Scan for the cell matching the given text and deliver its (X, Y) coordinate at center. 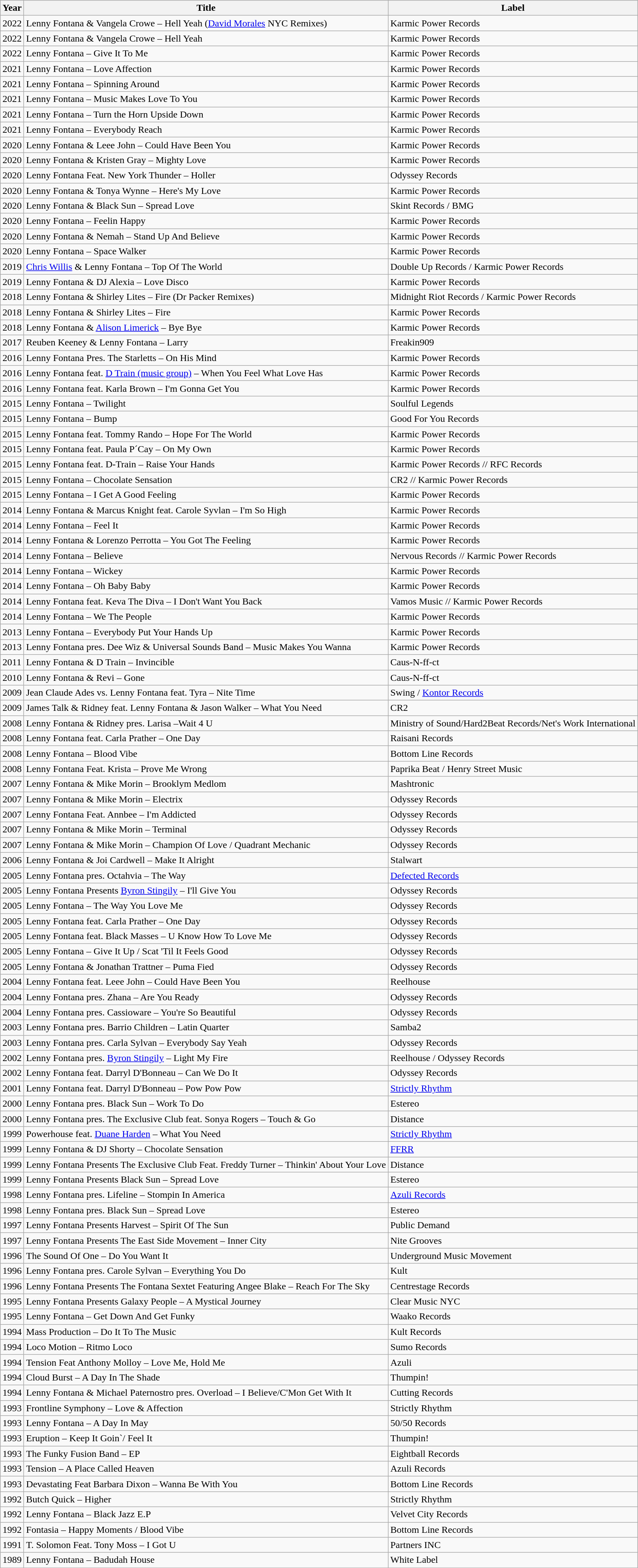
Midnight Riot Records / Karmic Power Records (513, 297)
Lenny Fontana & Vangela Crowe – Hell Yeah (206, 38)
Lenny Fontana & DJ Alexia – Love Disco (206, 282)
The Sound Of One – Do You Want It (206, 1256)
Azuli (513, 1362)
Nite Grooves (513, 1241)
Lenny Fontana pres. Octahvia – The Way (206, 875)
Lenny Fontana pres. Lifeline – Stompin In America (206, 1195)
Lenny Fontana pres. Barrio Children – Latin Quarter (206, 1027)
Lenny Fontana & Black Sun – Spread Love (206, 206)
Lenny Fontana – Everybody Reach (206, 130)
Lenny Fontana & Nemah – Stand Up And Believe (206, 236)
Ministry of Sound/Hard2Beat Records/Net's Work International (513, 723)
Fontasia – Happy Moments / Blood Vibe (206, 1530)
Cutting Records (513, 1392)
Lenny Fontana & Michael Paternostro pres. Overload – I Believe/C'Mon Get With It (206, 1392)
Lenny Fontana – Oh Baby Baby (206, 586)
2006 (12, 860)
Lenny Fontana feat. Keva The Diva – I Don't Want You Back (206, 601)
Lenny Fontana pres. Byron Stingily – Light My Fire (206, 1058)
Lenny Fontana – Badudah House (206, 1560)
The Funky Fusion Band – EP (206, 1454)
Lenny Fontana – We The People (206, 616)
Reelhouse / Odyssey Records (513, 1058)
Lenny Fontana Feat. Krista – Prove Me Wrong (206, 769)
Lenny Fontana & Alison Limerick – Bye Bye (206, 327)
Lenny Fontana Feat. Annbee – I'm Addicted (206, 814)
Eruption – Keep It Goin`/ Feel It (206, 1438)
Public Demand (513, 1225)
2011 (12, 662)
Reuben Keeney & Lenny Fontana – Larry (206, 343)
Powerhouse feat. Duane Harden – What You Need (206, 1134)
Lenny Fontana – I Get A Good Feeling (206, 495)
Lenny Fontana & Vangela Crowe – Hell Yeah (David Morales NYC Remixes) (206, 23)
Defected Records (513, 875)
Lenny Fontana & Kristen Gray – Mighty Love (206, 160)
Lenny Fontana Pres. The Starletts – On His Mind (206, 358)
Lenny Fontana & Revi – Gone (206, 678)
Lenny Fontana – The Way You Love Me (206, 906)
Kult Records (513, 1332)
Lenny Fontana – Twilight (206, 403)
Lenny Fontana – Turn the Horn Upside Down (206, 114)
White Label (513, 1560)
Soulful Legends (513, 403)
Lenny Fontana pres. Black Sun – Spread Love (206, 1210)
James Talk & Ridney feat. Lenny Fontana & Jason Walker – What You Need (206, 708)
CR2 (513, 708)
Jean Claude Ades vs. Lenny Fontana feat. Tyra – Nite Time (206, 693)
Lenny Fontana & Ridney pres. Larisa –Wait 4 U (206, 723)
Kult (513, 1271)
Paprika Beat / Henry Street Music (513, 769)
Lenny Fontana Presents Harvest – Spirit Of The Sun (206, 1225)
Lenny Fontana & Marcus Knight feat. Carole Syvlan – I'm So High (206, 510)
Lenny Fontana feat. D Train (music group) – When You Feel What Love Has (206, 373)
Freakin909 (513, 343)
Loco Motion – Ritmo Loco (206, 1347)
Eightball Records (513, 1454)
Lenny Fontana pres. Zhana – Are You Ready (206, 997)
Label (513, 8)
CR2 // Karmic Power Records (513, 480)
1991 (12, 1545)
Lenny Fontana feat. Darryl D'Bonneau – Pow Pow Pow (206, 1088)
Lenny Fontana & DJ Shorty – Chocolate Sensation (206, 1149)
Lenny Fontana feat. Darryl D'Bonneau – Can We Do It (206, 1073)
2017 (12, 343)
Cloud Burst – A Day In The Shade (206, 1377)
Lenny Fontana – Music Makes Love To You (206, 99)
Lenny Fontana & Joi Cardwell – Make It Alright (206, 860)
Centrestage Records (513, 1286)
Frontline Symphony – Love & Affection (206, 1408)
Stalwart (513, 860)
Lenny Fontana – Give It Up / Scat 'Til It Feels Good (206, 952)
Skint Records / BMG (513, 206)
Lenny Fontana – Love Affection (206, 69)
Lenny Fontana feat. Karla Brown – I'm Gonna Get You (206, 388)
Lenny Fontana & Mike Morin – Brooklym Medlom (206, 784)
Lenny Fontana feat. D-Train – Raise Your Hands (206, 465)
Mass Production – Do It To The Music (206, 1332)
Butch Quick – Higher (206, 1499)
Lenny Fontana pres. The Exclusive Club feat. Sonya Rogers – Touch & Go (206, 1119)
Lenny Fontana Presents The East Side Movement – Inner City (206, 1241)
Lenny Fontana – A Day In May (206, 1423)
Lenny Fontana – Spinning Around (206, 84)
Lenny Fontana Presents Galaxy People – A Mystical Journey (206, 1301)
Lenny Fontana & Tonya Wynne – Here's My Love (206, 191)
Clear Music NYC (513, 1301)
Tension – A Place Called Heaven (206, 1469)
50/50 Records (513, 1423)
Lenny Fontana – Feelin Happy (206, 221)
Lenny Fontana & Mike Morin – Champion Of Love / Quadrant Mechanic (206, 845)
Lenny Fontana & Shirley Lites – Fire (206, 312)
Lenny Fontana – Wickey (206, 571)
Swing / Kontor Records (513, 693)
Lenny Fontana pres. Carole Sylvan – Everything You Do (206, 1271)
Lenny Fontana Presents The Fontana Sextet Featuring Angee Blake – Reach For The Sky (206, 1286)
Lenny Fontana feat. Leee John – Could Have Been You (206, 982)
Lenny Fontana & Leee John – Could Have Been You (206, 145)
Mashtronic (513, 784)
Velvet City Records (513, 1514)
Lenny Fontana pres. Dee Wiz & Universal Sounds Band – Music Makes You Wanna (206, 647)
Lenny Fontana – Bump (206, 419)
Lenny Fontana & Mike Morin – Electrix (206, 799)
Lenny Fontana feat. Paula P´Cay – On My Own (206, 449)
Underground Music Movement (513, 1256)
Reelhouse (513, 982)
Lenny Fontana – Black Jazz E.P (206, 1514)
Lenny Fontana pres. Carla Sylvan – Everybody Say Yeah (206, 1043)
Lenny Fontana & Lorenzo Perrotta – You Got The Feeling (206, 541)
Double Up Records / Karmic Power Records (513, 267)
Chris Willis & Lenny Fontana – Top Of The World (206, 267)
Lenny Fontana Feat. New York Thunder – Holler (206, 175)
T. Solomon Feat. Tony Moss – I Got U (206, 1545)
Sumo Records (513, 1347)
Lenny Fontana feat. Tommy Rando – Hope For The World (206, 434)
Year (12, 8)
Lenny Fontana Presents Black Sun – Spread Love (206, 1180)
2001 (12, 1088)
2010 (12, 678)
Lenny Fontana & Shirley Lites – Fire (Dr Packer Remixes) (206, 297)
Lenny Fontana – Blood Vibe (206, 754)
Devastating Feat Barbara Dixon – Wanna Be With You (206, 1484)
Lenny Fontana – Space Walker (206, 251)
Vamos Music // Karmic Power Records (513, 601)
FFRR (513, 1149)
Lenny Fontana pres. Cassioware – You're So Beautiful (206, 1012)
Lenny Fontana feat. Black Masses – U Know How To Love Me (206, 936)
Samba2 (513, 1027)
Good For You Records (513, 419)
Lenny Fontana Presents Byron Stingily – I'll Give You (206, 890)
Lenny Fontana & Mike Morin – Terminal (206, 830)
Lenny Fontana – Give It To Me (206, 54)
Lenny Fontana – Everybody Put Your Hands Up (206, 632)
Title (206, 8)
Lenny Fontana – Get Down And Get Funky (206, 1317)
Raisani Records (513, 738)
Lenny Fontana – Believe (206, 556)
Partners INC (513, 1545)
Lenny Fontana & Jonathan Trattner – Puma Fied (206, 967)
Lenny Fontana – Chocolate Sensation (206, 480)
Lenny Fontana – Feel It (206, 525)
1989 (12, 1560)
Tension Feat Anthony Molloy – Love Me, Hold Me (206, 1362)
Lenny Fontana Presents The Exclusive Club Feat. Freddy Turner – Thinkin' About Your Love (206, 1165)
Lenny Fontana & D Train – Invincible (206, 662)
Nervous Records // Karmic Power Records (513, 556)
Karmic Power Records // RFC Records (513, 465)
Waako Records (513, 1317)
Lenny Fontana pres. Black Sun – Work To Do (206, 1103)
